Find where the given text appears and provide that cell's center as (x, y) coordinate. 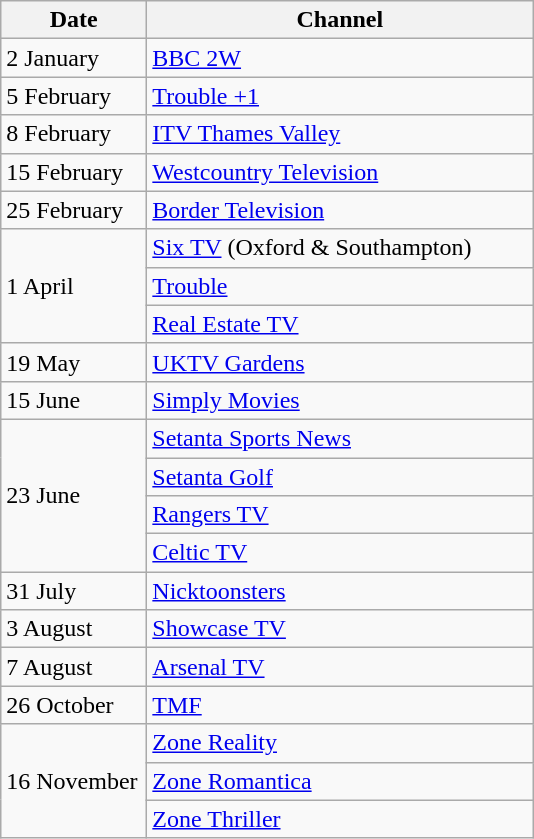
5 February (74, 96)
Real Estate TV (340, 324)
Rangers TV (340, 515)
Zone Thriller (340, 819)
15 June (74, 400)
Nicktoonsters (340, 591)
Simply Movies (340, 400)
ITV Thames Valley (340, 134)
TMF (340, 705)
2 January (74, 58)
BBC 2W (340, 58)
1 April (74, 286)
Zone Romantica (340, 781)
16 November (74, 781)
3 August (74, 629)
15 February (74, 172)
Setanta Golf (340, 477)
Channel (340, 20)
25 February (74, 210)
Zone Reality (340, 743)
UKTV Gardens (340, 362)
31 July (74, 591)
8 February (74, 134)
Arsenal TV (340, 667)
Border Television (340, 210)
Six TV (Oxford & Southampton) (340, 248)
Setanta Sports News (340, 438)
Trouble (340, 286)
26 October (74, 705)
Celtic TV (340, 553)
Trouble +1 (340, 96)
Westcountry Television (340, 172)
Showcase TV (340, 629)
Date (74, 20)
23 June (74, 495)
7 August (74, 667)
19 May (74, 362)
